Identify which cell holds the provided text, then report its (X, Y) central coordinate. 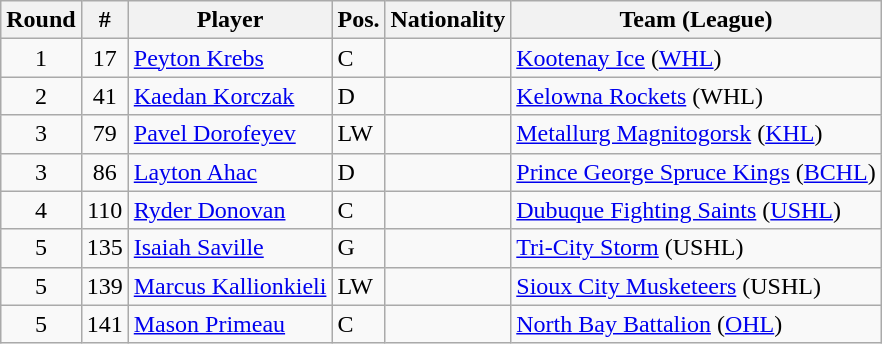
139 (104, 286)
Kelowna Rockets (WHL) (696, 96)
Tri-City Storm (USHL) (696, 248)
2 (41, 96)
North Bay Battalion (OHL) (696, 324)
135 (104, 248)
Kootenay Ice (WHL) (696, 58)
Peyton Krebs (230, 58)
Kaedan Korczak (230, 96)
Pos. (358, 20)
141 (104, 324)
Ryder Donovan (230, 210)
Nationality (448, 20)
Dubuque Fighting Saints (USHL) (696, 210)
Metallurg Magnitogorsk (KHL) (696, 134)
Isaiah Saville (230, 248)
Sioux City Musketeers (USHL) (696, 286)
Marcus Kallionkieli (230, 286)
17 (104, 58)
Round (41, 20)
Mason Primeau (230, 324)
G (358, 248)
41 (104, 96)
4 (41, 210)
Team (League) (696, 20)
Prince George Spruce Kings (BCHL) (696, 172)
Pavel Dorofeyev (230, 134)
1 (41, 58)
86 (104, 172)
110 (104, 210)
# (104, 20)
79 (104, 134)
Player (230, 20)
Layton Ahac (230, 172)
